Extract the (x, y) coordinate from the center of the cell holding the provided text.  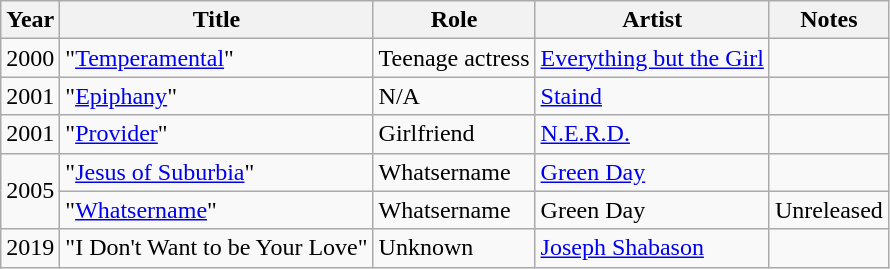
Joseph Shabason (652, 248)
"Provider" (216, 134)
Unreleased (828, 210)
Artist (652, 20)
Role (454, 20)
2005 (30, 191)
2000 (30, 58)
N/A (454, 96)
N.E.R.D. (652, 134)
"Temperamental" (216, 58)
Unknown (454, 248)
"Jesus of Suburbia" (216, 172)
Teenage actress (454, 58)
"Epiphany" (216, 96)
2019 (30, 248)
Staind (652, 96)
Title (216, 20)
Girlfriend (454, 134)
Notes (828, 20)
"Whatsername" (216, 210)
"I Don't Want to be Your Love" (216, 248)
Everything but the Girl (652, 58)
Year (30, 20)
